Determine the (x, y) coordinate at the center of the cell enclosing the given text.  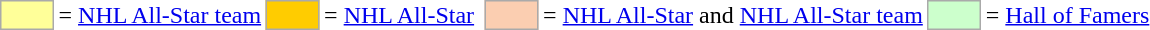
= NHL All-Star team (160, 15)
= NHL All-Star and NHL All-Star team (734, 15)
= NHL All-Star (400, 15)
